Find where the given text appears and provide that cell's center as [X, Y] coordinate. 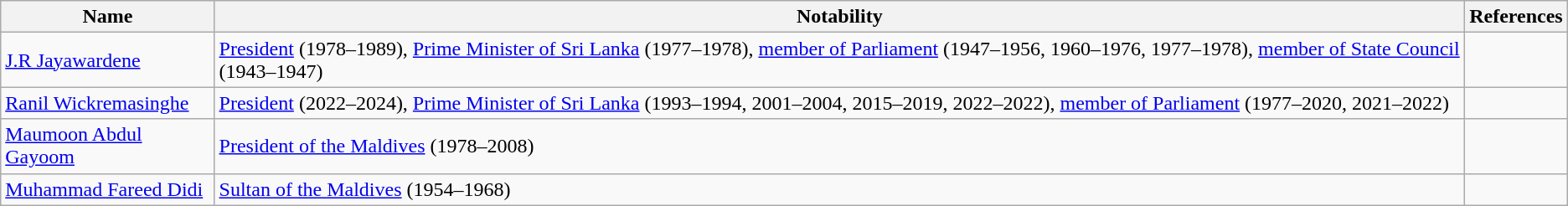
Ranil Wickremasinghe [107, 103]
President (2022–2024), Prime Minister of Sri Lanka (1993–1994, 2001–2004, 2015–2019, 2022–2022), member of Parliament (1977–2020, 2021–2022) [839, 103]
Maumoon Abdul Gayoom [107, 146]
Muhammad Fareed Didi [107, 189]
Sultan of the Maldives (1954–1968) [839, 189]
References [1516, 17]
Name [107, 17]
J.R Jayawardene [107, 60]
Notability [839, 17]
President of the Maldives (1978–2008) [839, 146]
